Locate the cell with the specified text and output its (x, y) center coordinate. 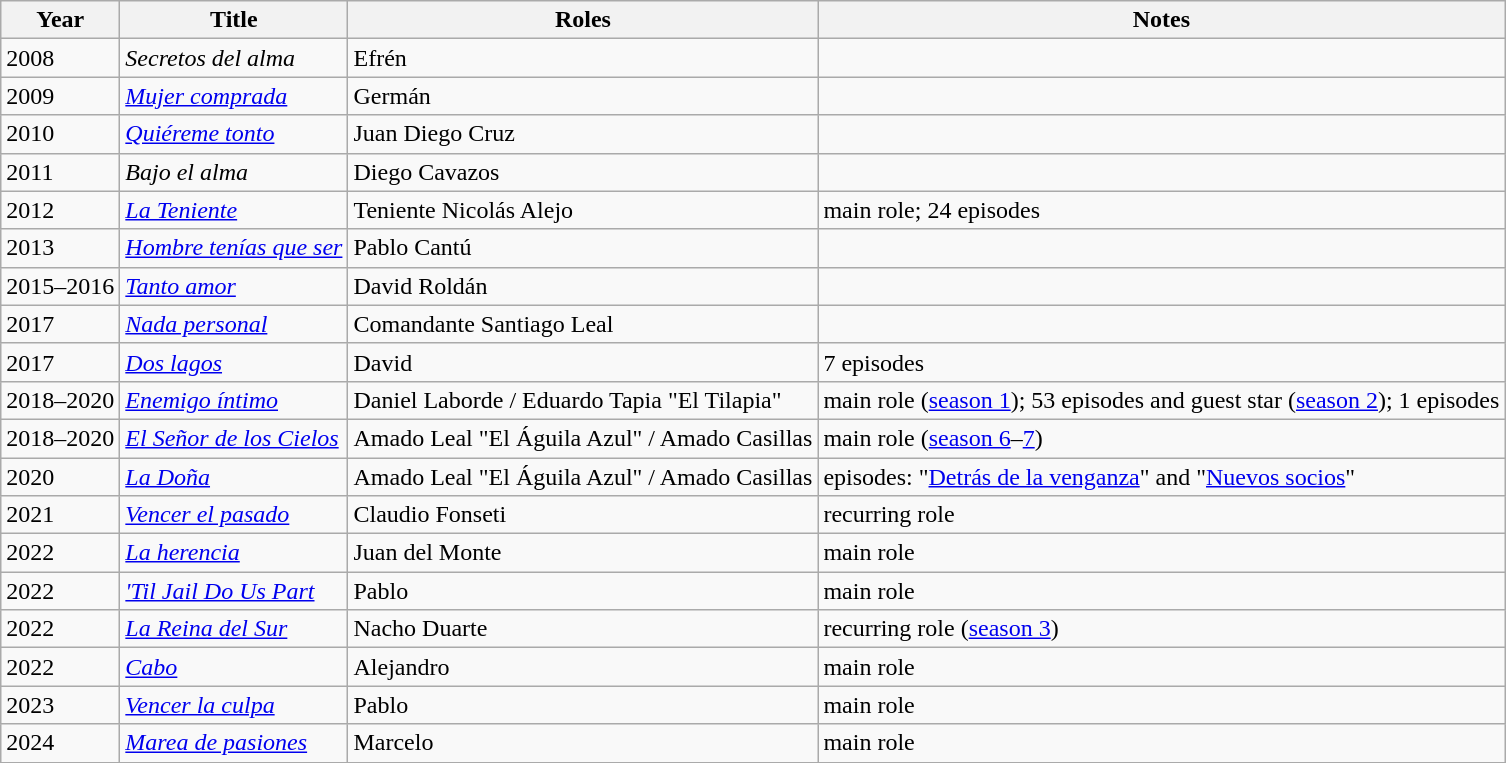
2015–2016 (60, 286)
Comandante Santiago Leal (583, 324)
2021 (60, 515)
La herencia (234, 553)
Teniente Nicolás Alejo (583, 210)
Title (234, 20)
Nada personal (234, 324)
Enemigo íntimo (234, 400)
Bajo el alma (234, 172)
Hombre tenías que ser (234, 248)
Efrén (583, 58)
Vencer la culpa (234, 705)
Juan Diego Cruz (583, 134)
David (583, 362)
Tanto amor (234, 286)
2023 (60, 705)
Roles (583, 20)
Notes (1162, 20)
La Teniente (234, 210)
main role; 24 episodes (1162, 210)
El Señor de los Cielos (234, 438)
2012 (60, 210)
2013 (60, 248)
Claudio Fonseti (583, 515)
Daniel Laborde / Eduardo Tapia "El Tilapia" (583, 400)
recurring role (season 3) (1162, 629)
Cabo (234, 667)
Germán (583, 96)
La Doña (234, 477)
2011 (60, 172)
Diego Cavazos (583, 172)
Year (60, 20)
2024 (60, 743)
2009 (60, 96)
Pablo Cantú (583, 248)
Dos lagos (234, 362)
episodes: "Detrás de la venganza" and "Nuevos socios" (1162, 477)
main role (season 6–7) (1162, 438)
Marea de pasiones (234, 743)
'Til Jail Do Us Part (234, 591)
La Reina del Sur (234, 629)
2008 (60, 58)
7 episodes (1162, 362)
main role (season 1); 53 episodes and guest star (season 2); 1 episodes (1162, 400)
2010 (60, 134)
Juan del Monte (583, 553)
Nacho Duarte (583, 629)
David Roldán (583, 286)
Quiéreme tonto (234, 134)
recurring role (1162, 515)
Marcelo (583, 743)
Mujer comprada (234, 96)
Alejandro (583, 667)
2020 (60, 477)
Secretos del alma (234, 58)
Vencer el pasado (234, 515)
